Find where the given text appears and provide that cell's center as [x, y] coordinate. 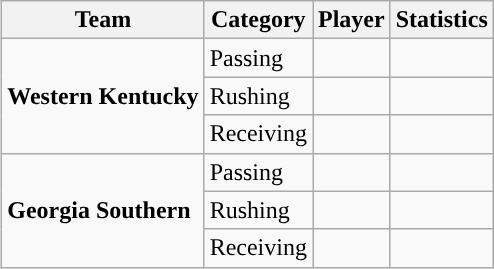
Player [351, 20]
Georgia Southern [103, 210]
Western Kentucky [103, 96]
Team [103, 20]
Statistics [442, 20]
Category [258, 20]
